Locate the cell with the specified text and output its [x, y] center coordinate. 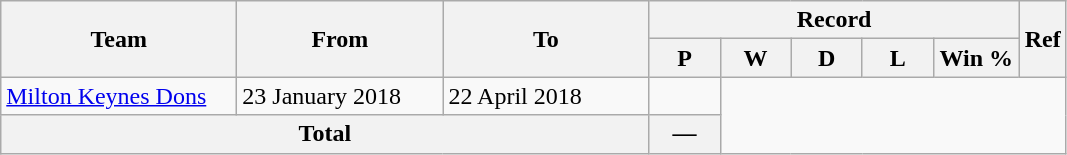
P [684, 58]
To [546, 39]
— [684, 134]
Team [119, 39]
Total [325, 134]
Win % [976, 58]
Milton Keynes Dons [119, 96]
From [340, 39]
23 January 2018 [340, 96]
Record [834, 20]
Ref [1042, 39]
22 April 2018 [546, 96]
L [898, 58]
W [756, 58]
D [826, 58]
